From the cell containing the given text, extract its center point as (X, Y) coordinate. 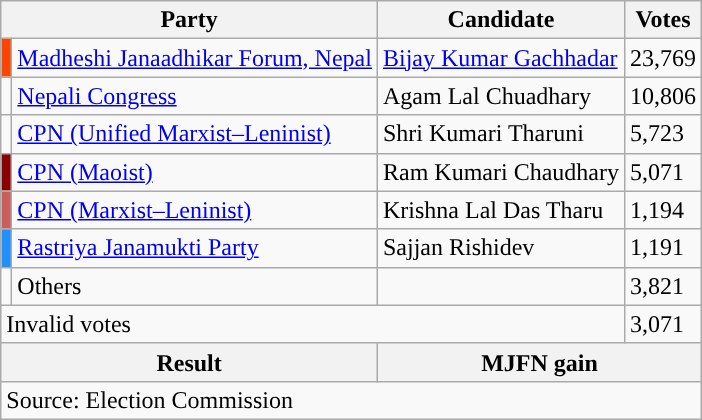
Shri Kumari Tharuni (500, 134)
Rastriya Janamukti Party (195, 248)
23,769 (662, 58)
5,071 (662, 172)
Source: Election Commission (352, 400)
1,191 (662, 248)
Invalid votes (313, 324)
3,071 (662, 324)
Sajjan Rishidev (500, 248)
10,806 (662, 96)
3,821 (662, 286)
Agam Lal Chuadhary (500, 96)
Result (190, 362)
CPN (Maoist) (195, 172)
Votes (662, 20)
Ram Kumari Chaudhary (500, 172)
MJFN gain (539, 362)
CPN (Unified Marxist–Leninist) (195, 134)
Nepali Congress (195, 96)
Madheshi Janaadhikar Forum, Nepal (195, 58)
Others (195, 286)
Krishna Lal Das Tharu (500, 210)
1,194 (662, 210)
5,723 (662, 134)
CPN (Marxist–Leninist) (195, 210)
Bijay Kumar Gachhadar (500, 58)
Party (190, 20)
Candidate (500, 20)
